From the cell containing the given text, extract its center point as [x, y] coordinate. 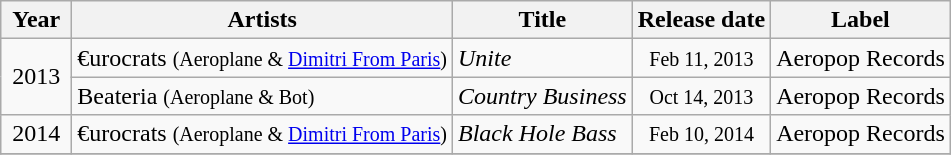
Release date [701, 20]
Year [36, 20]
Oct 14, 2013 [701, 96]
Label [861, 20]
Unite [543, 58]
Beateria (Aeroplane & Bot) [262, 96]
Country Business [543, 96]
2014 [36, 134]
Black Hole Bass [543, 134]
Title [543, 20]
Feb 11, 2013 [701, 58]
Artists [262, 20]
2013 [36, 77]
Feb 10, 2014 [701, 134]
